Determine the [X, Y] coordinate at the center of the cell enclosing the given text.  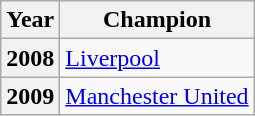
2008 [30, 58]
Year [30, 20]
2009 [30, 96]
Liverpool [157, 58]
Manchester United [157, 96]
Champion [157, 20]
